Return (x, y) of the center of cell containing provided text 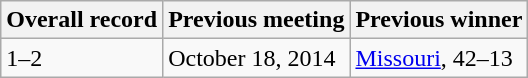
1–2 (82, 58)
Missouri, 42–13 (439, 58)
Previous meeting (256, 20)
October 18, 2014 (256, 58)
Previous winner (439, 20)
Overall record (82, 20)
